Return the (X, Y) coordinate for the center point of the cell that contains the specified text.  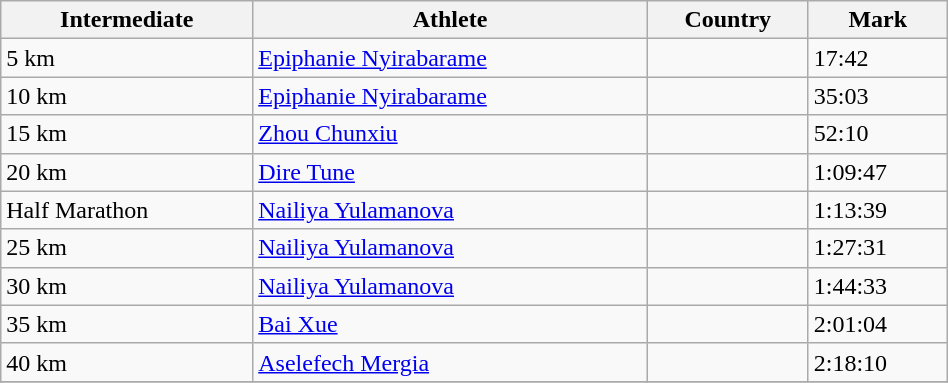
Aselefech Mergia (450, 362)
Athlete (450, 20)
Mark (878, 20)
Bai Xue (450, 324)
2:01:04 (878, 324)
25 km (127, 248)
1:27:31 (878, 248)
35:03 (878, 96)
Dire Tune (450, 172)
Country (728, 20)
40 km (127, 362)
17:42 (878, 58)
1:44:33 (878, 286)
10 km (127, 96)
30 km (127, 286)
Half Marathon (127, 210)
20 km (127, 172)
5 km (127, 58)
52:10 (878, 134)
Intermediate (127, 20)
1:09:47 (878, 172)
2:18:10 (878, 362)
1:13:39 (878, 210)
Zhou Chunxiu (450, 134)
35 km (127, 324)
15 km (127, 134)
